Provide the [x, y] coordinate of the cell's center where the given text is located.  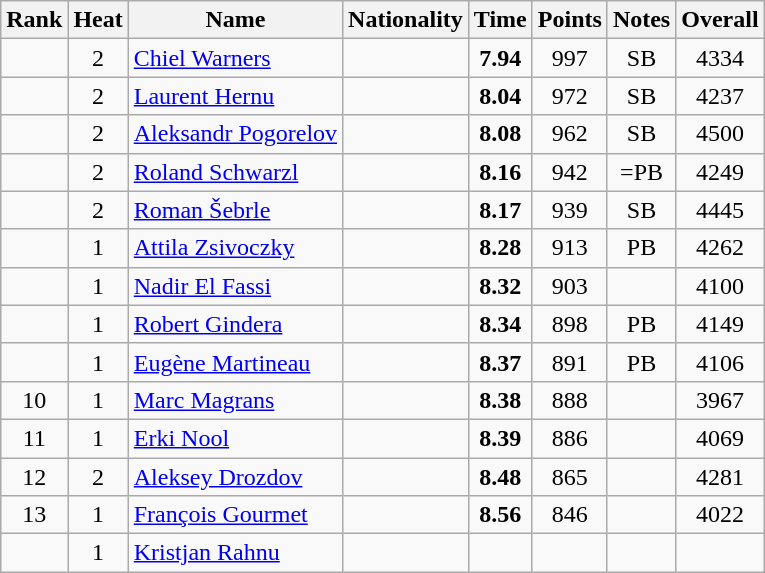
939 [570, 210]
8.16 [500, 172]
891 [570, 362]
Time [500, 20]
Name [235, 20]
Laurent Hernu [235, 96]
913 [570, 248]
4022 [720, 515]
942 [570, 172]
4500 [720, 134]
8.37 [500, 362]
Nadir El Fassi [235, 286]
4262 [720, 248]
8.17 [500, 210]
8.04 [500, 96]
8.48 [500, 477]
888 [570, 400]
903 [570, 286]
8.56 [500, 515]
865 [570, 477]
Marc Magrans [235, 400]
7.94 [500, 58]
Overall [720, 20]
Points [570, 20]
4149 [720, 324]
Kristjan Rahnu [235, 553]
Heat [98, 20]
898 [570, 324]
8.39 [500, 438]
4100 [720, 286]
Notes [641, 20]
4445 [720, 210]
Nationality [406, 20]
4281 [720, 477]
Eugène Martineau [235, 362]
886 [570, 438]
10 [34, 400]
962 [570, 134]
Roman Šebrle [235, 210]
4249 [720, 172]
8.34 [500, 324]
Aleksey Drozdov [235, 477]
4334 [720, 58]
Rank [34, 20]
Attila Zsivoczky [235, 248]
11 [34, 438]
Aleksandr Pogorelov [235, 134]
Chiel Warners [235, 58]
997 [570, 58]
Erki Nool [235, 438]
8.08 [500, 134]
4106 [720, 362]
8.38 [500, 400]
Roland Schwarzl [235, 172]
=PB [641, 172]
8.32 [500, 286]
4069 [720, 438]
846 [570, 515]
François Gourmet [235, 515]
12 [34, 477]
8.28 [500, 248]
13 [34, 515]
972 [570, 96]
3967 [720, 400]
Robert Gindera [235, 324]
4237 [720, 96]
